Find where the given text appears and provide that cell's center as (x, y) coordinate. 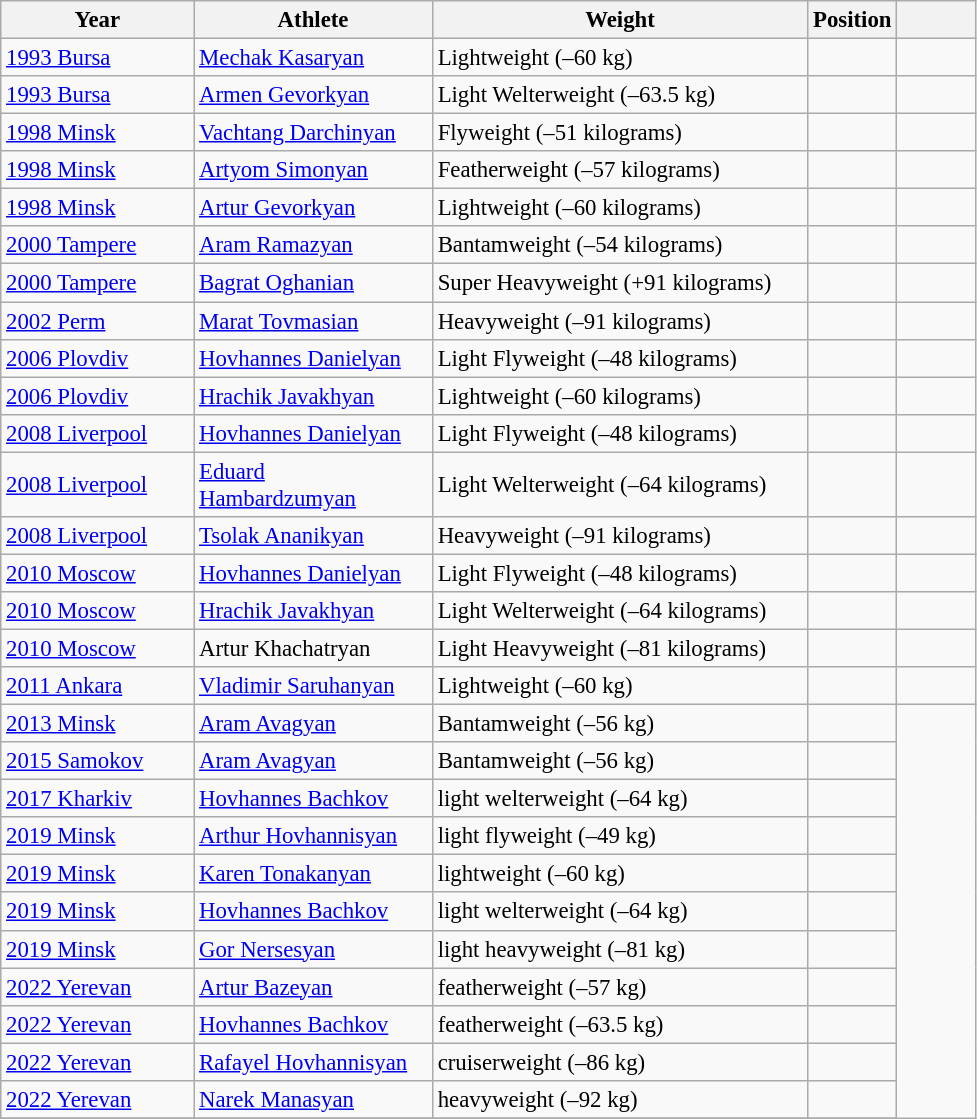
Armen Gevorkyan (314, 95)
light flyweight (–49 kg) (620, 836)
Eduard Hambardzumyan (314, 484)
2017 Kharkiv (98, 799)
Aram Ramazyan (314, 245)
featherweight (–57 kg) (620, 987)
Featherweight (–57 kilograms) (620, 170)
cruiserweight (–86 kg) (620, 1062)
Tsolak Ananikyan (314, 536)
Vachtang Darchinyan (314, 133)
Flyweight (–51 kilograms) (620, 133)
2013 Minsk (98, 724)
Karen Tonakanyan (314, 874)
Bagrat Oghanian (314, 283)
Weight (620, 20)
Position (852, 20)
Artur Bazeyan (314, 987)
featherweight (–63.5 kg) (620, 1024)
Athlete (314, 20)
heavyweight (–92 kg) (620, 1100)
Bantamweight (–54 kilograms) (620, 245)
2015 Samokov (98, 761)
Artur Khachatryan (314, 648)
Gor Nersesyan (314, 949)
Light Welterweight (–63.5 kg) (620, 95)
Rafayel Hovhannisyan (314, 1062)
2011 Ankara (98, 686)
light heavyweight (–81 kg) (620, 949)
Marat Tovmasian (314, 321)
2002 Perm (98, 321)
Super Heavyweight (+91 kilograms) (620, 283)
Arthur Hovhannisyan (314, 836)
Narek Manasyan (314, 1100)
lightweight (–60 kg) (620, 874)
Vladimir Saruhanyan (314, 686)
Mechak Kasaryan (314, 58)
Light Heavyweight (–81 kilograms) (620, 648)
Artyom Simonyan (314, 170)
Year (98, 20)
Artur Gevorkyan (314, 208)
